Return the [X, Y] coordinate for the center point of the cell that contains the specified text.  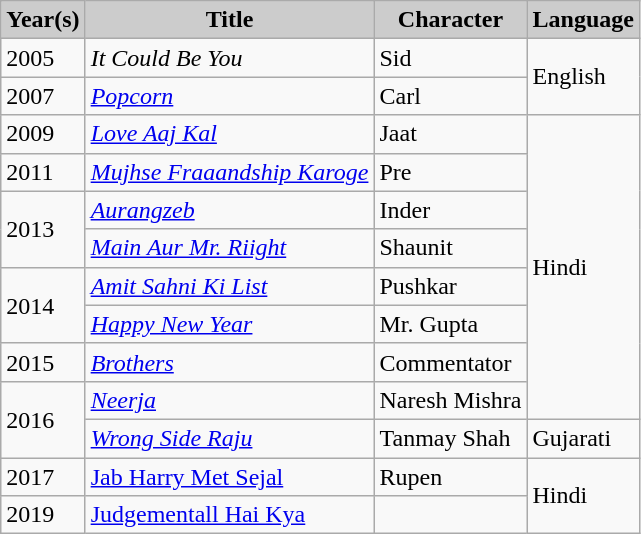
English [583, 77]
It Could Be You [230, 58]
Inder [450, 210]
Pre [450, 172]
Pushkar [450, 286]
Aurangzeb [230, 210]
Brothers [230, 362]
Jab Harry Met Sejal [230, 477]
Year(s) [43, 20]
Jaat [450, 134]
Mr. Gupta [450, 324]
2015 [43, 362]
Carl [450, 96]
Shaunit [450, 248]
Naresh Mishra [450, 400]
Language [583, 20]
2013 [43, 229]
Title [230, 20]
2007 [43, 96]
2011 [43, 172]
Wrong Side Raju [230, 438]
Happy New Year [230, 324]
Neerja [230, 400]
Rupen [450, 477]
2009 [43, 134]
Mujhse Fraaandship Karoge [230, 172]
Amit Sahni Ki List [230, 286]
Popcorn [230, 96]
2005 [43, 58]
2019 [43, 515]
Main Aur Mr. Riight [230, 248]
Commentator [450, 362]
2016 [43, 419]
Gujarati [583, 438]
2014 [43, 305]
Tanmay Shah [450, 438]
Judgementall Hai Kya [230, 515]
2017 [43, 477]
Character [450, 20]
Love Aaj Kal [230, 134]
Sid [450, 58]
